Detect which cell encompasses the target text, then output its [x, y] center coordinate. 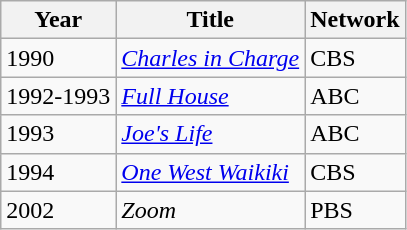
Title [210, 20]
1992-1993 [58, 96]
Network [355, 20]
One West Waikiki [210, 172]
1993 [58, 134]
Joe's Life [210, 134]
2002 [58, 210]
Charles in Charge [210, 58]
Zoom [210, 210]
1990 [58, 58]
Full House [210, 96]
PBS [355, 210]
1994 [58, 172]
Year [58, 20]
